Determine the (x, y) coordinate at the center of the cell enclosing the given text.  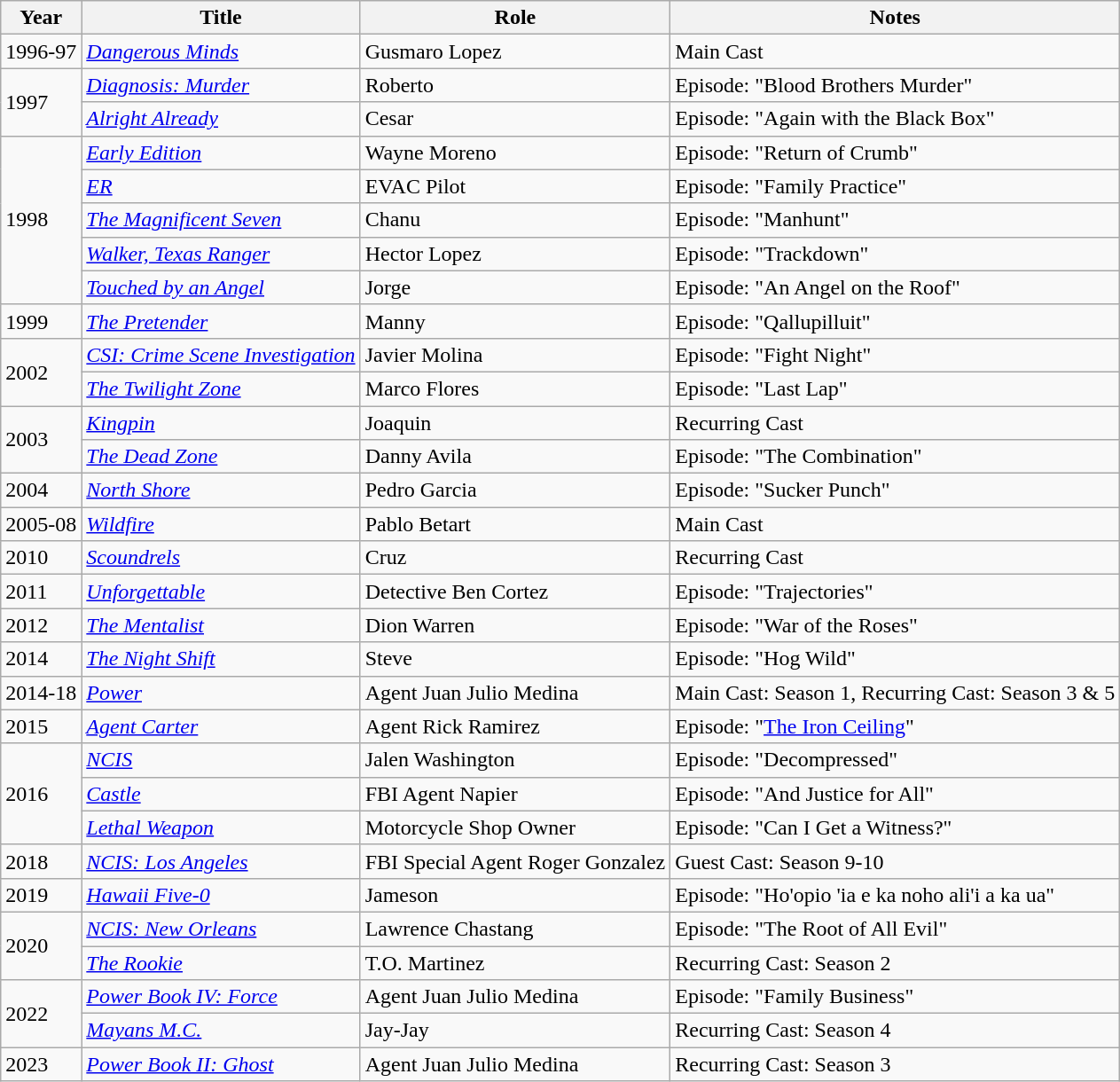
2018 (41, 861)
2016 (41, 794)
Lethal Weapon (221, 827)
Episode: "Family Practice" (896, 186)
2011 (41, 592)
Marco Flores (515, 388)
Agent Rick Ramirez (515, 726)
1996-97 (41, 51)
FBI Special Agent Roger Gonzalez (515, 861)
The Night Shift (221, 659)
Episode: "Sucker Punch" (896, 490)
Mayans M.C. (221, 1031)
Cesar (515, 119)
The Mentalist (221, 625)
The Dead Zone (221, 457)
Dangerous Minds (221, 51)
1998 (41, 220)
Episode: "Fight Night" (896, 355)
Episode: "Manhunt" (896, 220)
Episode: "The Combination" (896, 457)
Episode: "Family Business" (896, 997)
2019 (41, 895)
T.O. Martinez (515, 962)
Recurring Cast: Season 2 (896, 962)
Recurring Cast: Season 4 (896, 1031)
Joaquin (515, 423)
ER (221, 186)
Power (221, 693)
CSI: Crime Scene Investigation (221, 355)
Motorcycle Shop Owner (515, 827)
Kingpin (221, 423)
Steve (515, 659)
Power Book II: Ghost (221, 1064)
Episode: "Ho'opio 'ia e ka noho ali'i a ka ua" (896, 895)
Episode: "Return of Crumb" (896, 153)
The Pretender (221, 321)
Jalen Washington (515, 760)
Year (41, 18)
Recurring Cast: Season 3 (896, 1064)
Wayne Moreno (515, 153)
The Magnificent Seven (221, 220)
Diagnosis: Murder (221, 85)
The Twilight Zone (221, 388)
Cruz (515, 558)
Jorge (515, 287)
Episode: "Hog Wild" (896, 659)
Agent Carter (221, 726)
Chanu (515, 220)
The Rookie (221, 962)
2015 (41, 726)
North Shore (221, 490)
Episode: "Blood Brothers Murder" (896, 85)
Manny (515, 321)
Episode: "Again with the Black Box" (896, 119)
Episode: "An Angel on the Roof" (896, 287)
2014 (41, 659)
Main Cast: Season 1, Recurring Cast: Season 3 & 5 (896, 693)
Danny Avila (515, 457)
2023 (41, 1064)
Episode: "And Justice for All" (896, 794)
Episode: "Decompressed" (896, 760)
Roberto (515, 85)
2022 (41, 1014)
Role (515, 18)
Javier Molina (515, 355)
Scoundrels (221, 558)
Touched by an Angel (221, 287)
2002 (41, 372)
Lawrence Chastang (515, 929)
2004 (41, 490)
Early Edition (221, 153)
2005-08 (41, 524)
Gusmaro Lopez (515, 51)
Alright Already (221, 119)
EVAC Pilot (515, 186)
Jay-Jay (515, 1031)
Episode: "The Iron Ceiling" (896, 726)
Pedro Garcia (515, 490)
2003 (41, 440)
Pablo Betart (515, 524)
FBI Agent Napier (515, 794)
2012 (41, 625)
Title (221, 18)
Castle (221, 794)
Guest Cast: Season 9-10 (896, 861)
Episode: "Trackdown" (896, 254)
1999 (41, 321)
Notes (896, 18)
Unforgettable (221, 592)
Walker, Texas Ranger (221, 254)
Hector Lopez (515, 254)
Episode: "War of the Roses" (896, 625)
1997 (41, 102)
Hawaii Five-0 (221, 895)
Episode: "Can I Get a Witness?" (896, 827)
Episode: "Last Lap" (896, 388)
Detective Ben Cortez (515, 592)
2014-18 (41, 693)
Episode: "Trajectories" (896, 592)
Episode: "The Root of All Evil" (896, 929)
NCIS: Los Angeles (221, 861)
2010 (41, 558)
2020 (41, 945)
Episode: "Qallupilluit" (896, 321)
Dion Warren (515, 625)
Wildfire (221, 524)
NCIS (221, 760)
NCIS: New Orleans (221, 929)
Power Book IV: Force (221, 997)
Jameson (515, 895)
